Return the [X, Y] coordinate for the center point of the cell that contains the specified text.  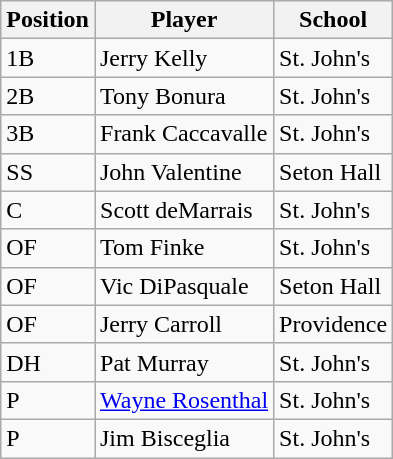
DH [48, 362]
Scott deMarrais [184, 210]
Providence [334, 324]
Vic DiPasquale [184, 286]
Frank Caccavalle [184, 134]
Jim Bisceglia [184, 438]
1B [48, 58]
Position [48, 20]
Pat Murray [184, 362]
School [334, 20]
SS [48, 172]
John Valentine [184, 172]
Jerry Carroll [184, 324]
2B [48, 96]
Player [184, 20]
3B [48, 134]
Tom Finke [184, 248]
Jerry Kelly [184, 58]
Wayne Rosenthal [184, 400]
Tony Bonura [184, 96]
C [48, 210]
